Extract the (x, y) coordinate from the center of the cell holding the provided text.  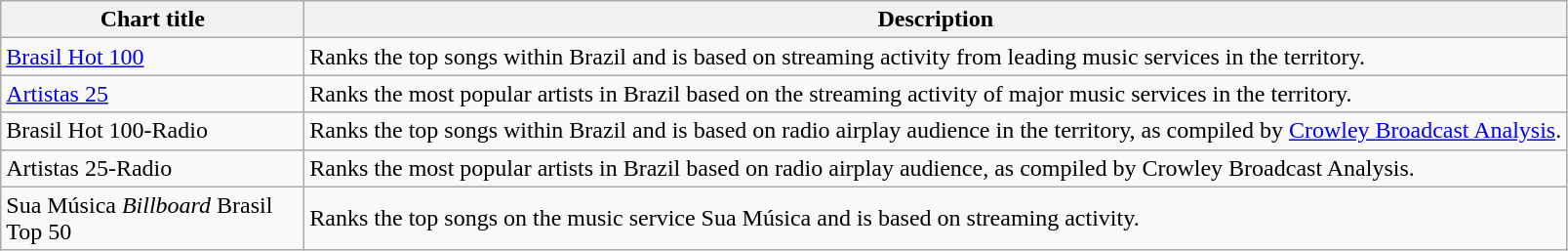
Ranks the top songs within Brazil and is based on streaming activity from leading music services in the territory. (936, 57)
Artistas 25-Radio (152, 168)
Brasil Hot 100-Radio (152, 131)
Brasil Hot 100 (152, 57)
Ranks the top songs on the music service Sua Música and is based on streaming activity. (936, 219)
Artistas 25 (152, 94)
Ranks the top songs within Brazil and is based on radio airplay audience in the territory, as compiled by Crowley Broadcast Analysis. (936, 131)
Ranks the most popular artists in Brazil based on the streaming activity of major music services in the territory. (936, 94)
Chart title (152, 20)
Description (936, 20)
Sua Música Billboard Brasil Top 50 (152, 219)
Ranks the most popular artists in Brazil based on radio airplay audience, as compiled by Crowley Broadcast Analysis. (936, 168)
